Find where the given text appears and provide that cell's center as (X, Y) coordinate. 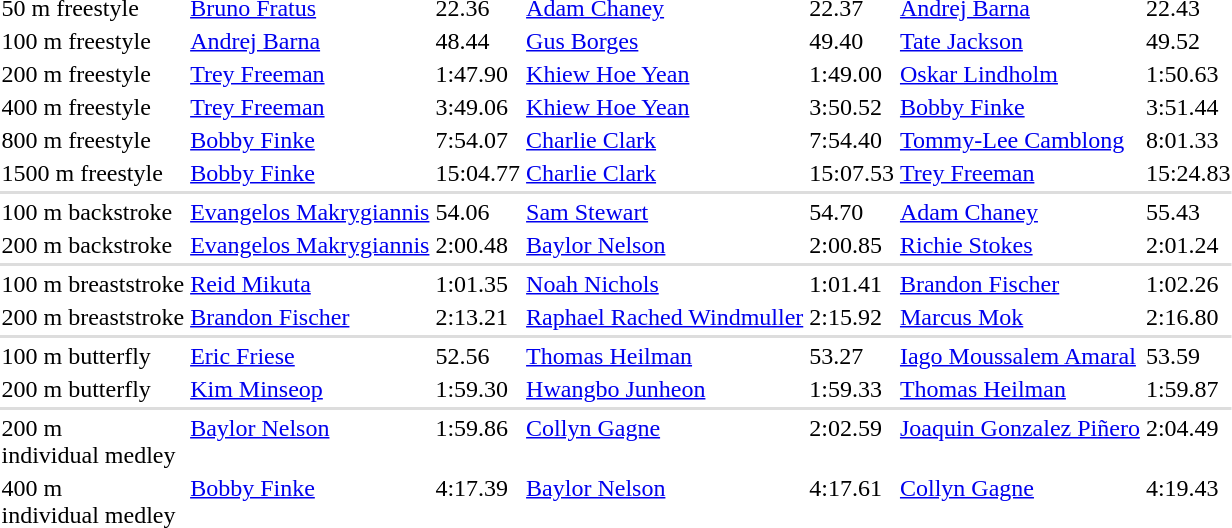
55.43 (1188, 212)
7:54.07 (478, 140)
Raphael Rached Windmuller (665, 317)
2:01.24 (1188, 245)
2:02.59 (852, 442)
2:00.85 (852, 245)
53.27 (852, 356)
Joaquin Gonzalez Piñero (1020, 442)
200 m backstroke (93, 245)
Noah Nichols (665, 284)
100 m freestyle (93, 41)
100 m breaststroke (93, 284)
1:01.35 (478, 284)
15:04.77 (478, 173)
Oskar Lindholm (1020, 74)
2:15.92 (852, 317)
49.52 (1188, 41)
Richie Stokes (1020, 245)
1:59.33 (852, 389)
Collyn Gagne (665, 442)
52.56 (478, 356)
1:47.90 (478, 74)
7:54.40 (852, 140)
200 m butterfly (93, 389)
200 mindividual medley (93, 442)
Sam Stewart (665, 212)
3:51.44 (1188, 107)
100 m backstroke (93, 212)
49.40 (852, 41)
2:00.48 (478, 245)
Marcus Mok (1020, 317)
Gus Borges (665, 41)
53.59 (1188, 356)
Tate Jackson (1020, 41)
1500 m freestyle (93, 173)
15:07.53 (852, 173)
200 m freestyle (93, 74)
Hwangbo Junheon (665, 389)
1:59.87 (1188, 389)
1:02.26 (1188, 284)
54.06 (478, 212)
1:01.41 (852, 284)
1:49.00 (852, 74)
200 m breaststroke (93, 317)
Tommy-Lee Camblong (1020, 140)
2:04.49 (1188, 442)
Reid Mikuta (310, 284)
54.70 (852, 212)
1:59.30 (478, 389)
400 m freestyle (93, 107)
2:13.21 (478, 317)
1:59.86 (478, 442)
800 m freestyle (93, 140)
1:50.63 (1188, 74)
Eric Friese (310, 356)
Iago Moussalem Amaral (1020, 356)
100 m butterfly (93, 356)
3:49.06 (478, 107)
Kim Minseop (310, 389)
Andrej Barna (310, 41)
48.44 (478, 41)
8:01.33 (1188, 140)
2:16.80 (1188, 317)
15:24.83 (1188, 173)
Adam Chaney (1020, 212)
3:50.52 (852, 107)
